Find where the given text appears and provide that cell's center as (x, y) coordinate. 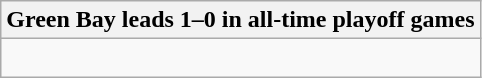
Green Bay leads 1–0 in all-time playoff games (240, 20)
